Scan for the cell matching the given text and deliver its (x, y) coordinate at center. 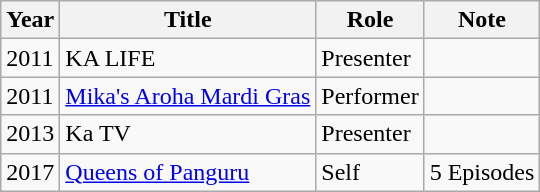
Title (188, 20)
Self (370, 172)
Ka TV (188, 134)
Mika's Aroha Mardi Gras (188, 96)
2013 (30, 134)
Role (370, 20)
Performer (370, 96)
5 Episodes (482, 172)
Year (30, 20)
2017 (30, 172)
Queens of Panguru (188, 172)
KA LIFE (188, 58)
Note (482, 20)
